Pinpoint the cell where the given text exists, returning its (X, Y) midpoint coordinate. 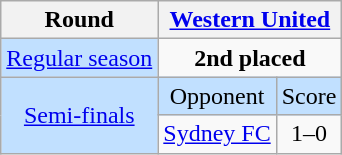
Sydney FC (217, 134)
Round (80, 20)
Semi-finals (80, 115)
1–0 (309, 134)
Regular season (80, 58)
Western United (250, 20)
2nd placed (250, 58)
Opponent (217, 96)
Score (309, 96)
